From the cell containing the given text, extract its center point as (X, Y) coordinate. 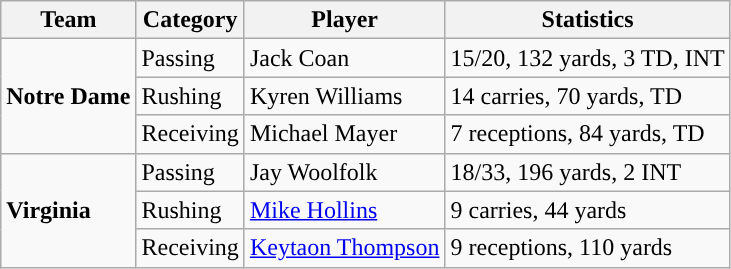
Player (344, 20)
Mike Hollins (344, 210)
Jack Coan (344, 58)
Keytaon Thompson (344, 248)
Team (68, 20)
9 receptions, 110 yards (588, 248)
18/33, 196 yards, 2 INT (588, 172)
Michael Mayer (344, 134)
Virginia (68, 210)
Jay Woolfolk (344, 172)
14 carries, 70 yards, TD (588, 96)
9 carries, 44 yards (588, 210)
Notre Dame (68, 96)
7 receptions, 84 yards, TD (588, 134)
Kyren Williams (344, 96)
Category (190, 20)
Statistics (588, 20)
15/20, 132 yards, 3 TD, INT (588, 58)
